Detect which cell encompasses the target text, then output its (x, y) center coordinate. 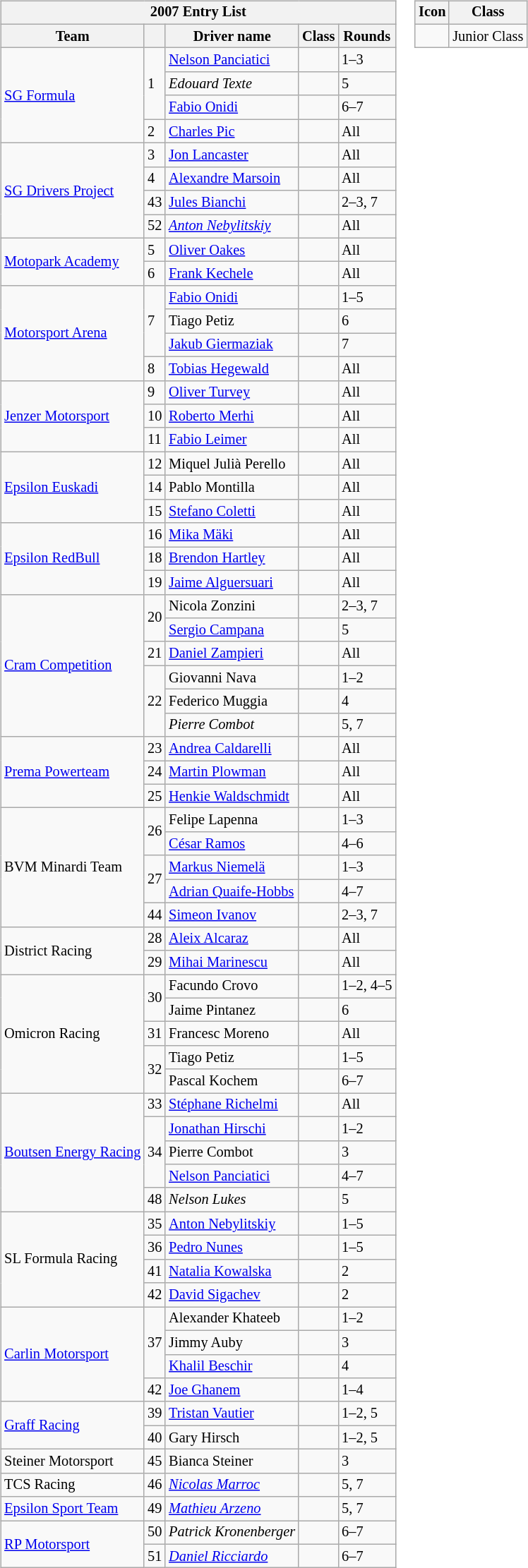
26 (155, 831)
Daniel Ricciardo (232, 1556)
Driver name (232, 36)
Team (72, 36)
Jenzer Motorsport (72, 416)
19 (155, 582)
Felipe Lapenna (232, 820)
Oliver Oakes (232, 250)
21 (155, 653)
34 (155, 1152)
Adrian Quaife-Hobbs (232, 891)
Icon (432, 13)
8 (155, 368)
Prema Powerteam (72, 772)
44 (155, 915)
36 (155, 1248)
52 (155, 227)
Joe Ghanem (232, 1390)
Rounds (367, 36)
28 (155, 939)
Jon Lancaster (232, 155)
Charles Pic (232, 131)
SL Formula Racing (72, 1259)
41 (155, 1271)
Carlin Motorsport (72, 1355)
33 (155, 1105)
24 (155, 773)
Frank Kechele (232, 274)
Nicola Zonzini (232, 606)
Oliver Turvey (232, 392)
Markus Niemelä (232, 867)
11 (155, 440)
9 (155, 392)
Giovanni Nava (232, 677)
Mika Mäki (232, 535)
Motopark Academy (72, 261)
39 (155, 1413)
Pablo Montilla (232, 488)
Bianca Steiner (232, 1461)
43 (155, 203)
12 (155, 464)
District Racing (72, 950)
20 (155, 618)
Roberto Merhi (232, 416)
1–4 (367, 1390)
18 (155, 559)
Jaime Alguersuari (232, 582)
Andrea Caldarelli (232, 749)
15 (155, 511)
4–6 (367, 844)
Facundo Crovo (232, 987)
Nelson Lukes (232, 1200)
46 (155, 1485)
Fabio Leimer (232, 440)
Jaime Pintanez (232, 1010)
David Sigachev (232, 1295)
23 (155, 749)
Khalil Beschir (232, 1366)
Daniel Zampieri (232, 653)
Edouard Texte (232, 84)
10 (155, 416)
Henkie Waldschmidt (232, 796)
Tristan Vautier (232, 1413)
Natalia Kowalska (232, 1271)
Tobias Hegewald (232, 368)
31 (155, 1034)
TCS Racing (72, 1485)
Aleix Alcaraz (232, 939)
Jakub Giermaziak (232, 345)
César Ramos (232, 844)
1 (155, 83)
Boutsen Energy Racing (72, 1152)
SG Drivers Project (72, 191)
Motorsport Arena (72, 333)
BVM Minardi Team (72, 867)
Francesc Moreno (232, 1034)
Patrick Kronenberger (232, 1533)
Junior Class (488, 36)
Sergio Campana (232, 630)
Brendon Hartley (232, 559)
RP Motorsport (72, 1544)
16 (155, 535)
Steiner Motorsport (72, 1461)
Graff Racing (72, 1425)
45 (155, 1461)
40 (155, 1437)
37 (155, 1342)
Miquel Julià Perello (232, 464)
Epsilon Euskadi (72, 487)
49 (155, 1509)
22 (155, 701)
Stéphane Richelmi (232, 1105)
Jimmy Auby (232, 1342)
29 (155, 963)
48 (155, 1200)
35 (155, 1224)
50 (155, 1533)
27 (155, 879)
Jonathan Hirschi (232, 1128)
Federico Muggia (232, 701)
Gary Hirsch (232, 1437)
Epsilon RedBull (72, 559)
1–2, 4–5 (367, 987)
Alexander Khateeb (232, 1319)
25 (155, 796)
Mihai Marinescu (232, 963)
Cram Competition (72, 665)
Pedro Nunes (232, 1248)
Omicron Racing (72, 1034)
Alexandre Marsoin (232, 179)
SG Formula (72, 96)
Nicolas Marroc (232, 1485)
32 (155, 1070)
51 (155, 1556)
14 (155, 488)
Martin Plowman (232, 773)
Simeon Ivanov (232, 915)
Mathieu Arzeno (232, 1509)
Epsilon Sport Team (72, 1509)
Stefano Coletti (232, 511)
Pascal Kochem (232, 1081)
Jules Bianchi (232, 203)
30 (155, 998)
2007 Entry List (198, 13)
